For the text-containing cell, return its midpoint in [x, y] coordinate format. 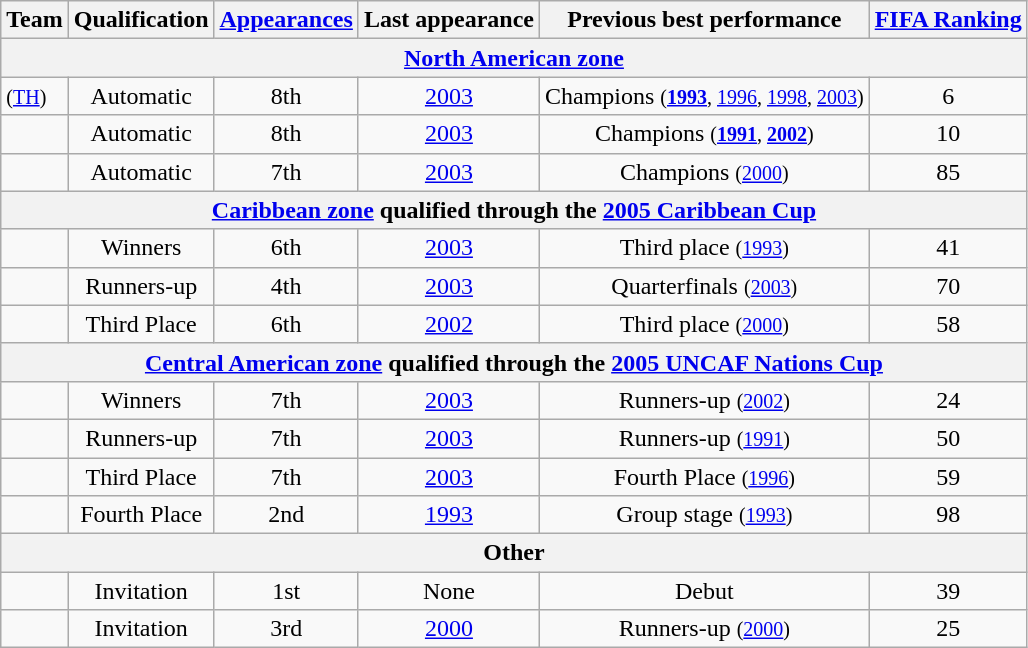
24 [948, 400]
1st [286, 591]
Qualification [141, 20]
Runners-up (2002) [704, 400]
Previous best performance [704, 20]
FIFA Ranking [948, 20]
6 [948, 96]
Other [514, 553]
85 [948, 172]
Caribbean zone qualified through the 2005 Caribbean Cup [514, 210]
25 [948, 629]
Champions (2000) [704, 172]
58 [948, 324]
39 [948, 591]
3rd [286, 629]
None [448, 591]
Runners-up (1991) [704, 438]
2002 [448, 324]
Third place (2000) [704, 324]
1993 [448, 515]
Runners-up (2000) [704, 629]
Champions (1993, 1996, 1998, 2003) [704, 96]
Champions (1991, 2002) [704, 134]
Fourth Place [141, 515]
(TH) [35, 96]
Debut [704, 591]
Fourth Place (1996) [704, 477]
50 [948, 438]
70 [948, 286]
North American zone [514, 58]
98 [948, 515]
Appearances [286, 20]
Third place (1993) [704, 248]
Quarterfinals (2003) [704, 286]
10 [948, 134]
59 [948, 477]
2000 [448, 629]
2nd [286, 515]
Team [35, 20]
41 [948, 248]
Central American zone qualified through the 2005 UNCAF Nations Cup [514, 362]
Last appearance [448, 20]
4th [286, 286]
Group stage (1993) [704, 515]
